Detect which cell encompasses the target text, then output its (x, y) center coordinate. 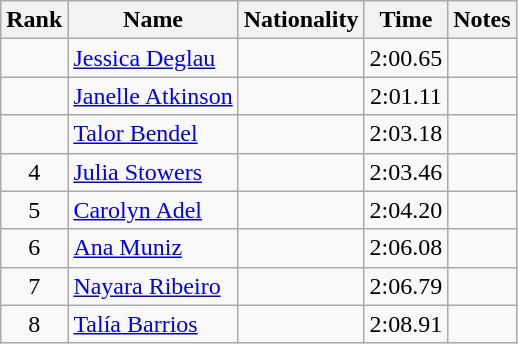
Talía Barrios (153, 324)
2:08.91 (406, 324)
Time (406, 20)
Notes (482, 20)
Rank (34, 20)
2:06.79 (406, 286)
Julia Stowers (153, 172)
Jessica Deglau (153, 58)
Carolyn Adel (153, 210)
Ana Muniz (153, 248)
Name (153, 20)
2:01.11 (406, 96)
Nationality (301, 20)
2:04.20 (406, 210)
Talor Bendel (153, 134)
4 (34, 172)
2:00.65 (406, 58)
7 (34, 286)
Nayara Ribeiro (153, 286)
5 (34, 210)
8 (34, 324)
6 (34, 248)
2:03.18 (406, 134)
2:06.08 (406, 248)
2:03.46 (406, 172)
Janelle Atkinson (153, 96)
